Detect which cell encompasses the target text, then output its (X, Y) center coordinate. 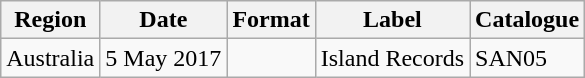
Date (164, 20)
SAN05 (528, 58)
Island Records (392, 58)
Label (392, 20)
Region (50, 20)
Australia (50, 58)
Catalogue (528, 20)
5 May 2017 (164, 58)
Format (271, 20)
